Output the (X, Y) coordinate of the center of the cell containing the given text.  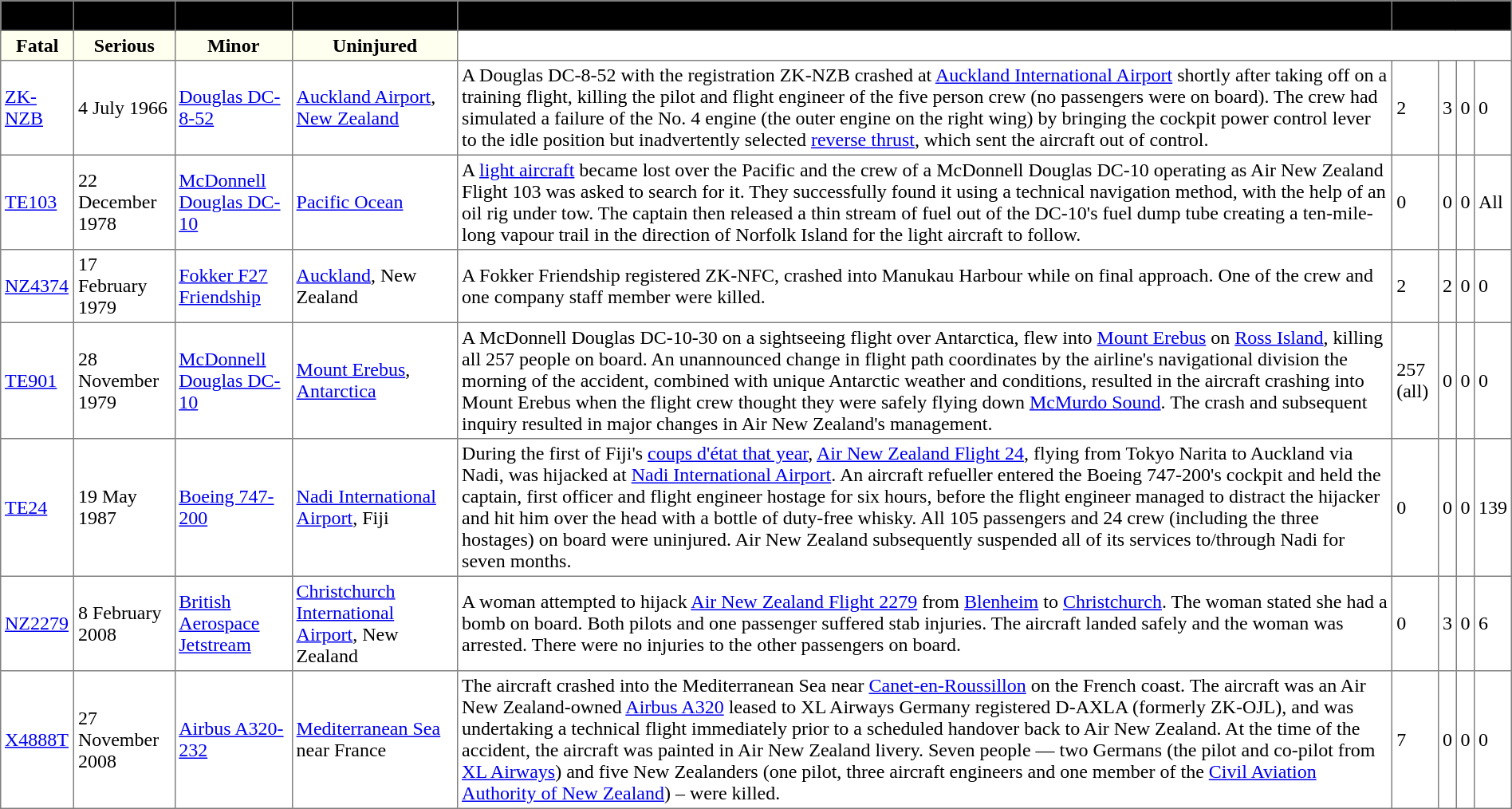
Uninjured (375, 45)
Fatal (37, 45)
X4888T (37, 740)
Date (124, 16)
22 December 1978 (124, 202)
6 (1493, 623)
Minor (233, 45)
Aircraft (233, 16)
Mount Erebus, Antarctica (375, 381)
Flight (37, 16)
Auckland Airport, New Zealand (375, 108)
7 (1416, 740)
Airbus A320-232 (233, 740)
Mediterranean Sea near France (375, 740)
NZ2279 (37, 623)
ZK-NZB (37, 108)
4 July 1966 (124, 108)
All (1493, 202)
Location (375, 16)
TE901 (37, 381)
27 November 2008 (124, 740)
17 February 1979 (124, 286)
Douglas DC-8-52 (233, 108)
TE24 (37, 507)
NZ4374 (37, 286)
British Aerospace Jetstream (233, 623)
257 (all) (1416, 381)
Nadi International Airport, Fiji (375, 507)
19 May 1987 (124, 507)
139 (1493, 507)
Christchurch International Airport, New Zealand (375, 623)
TE103 (37, 202)
Boeing 747-200 (233, 507)
28 November 1979 (124, 381)
Pacific Ocean (375, 202)
Auckland, New Zealand (375, 286)
Injuries (1451, 16)
Description (925, 16)
8 February 2008 (124, 623)
Serious (124, 45)
Fokker F27 Friendship (233, 286)
